From the cell containing the given text, extract its center point as [x, y] coordinate. 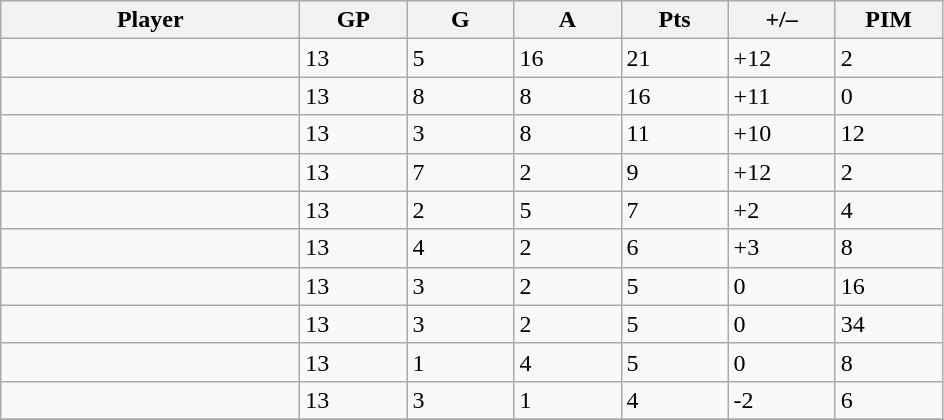
A [568, 20]
+10 [782, 134]
Player [150, 20]
GP [354, 20]
21 [674, 58]
9 [674, 172]
Pts [674, 20]
+11 [782, 96]
PIM [888, 20]
-2 [782, 400]
G [460, 20]
11 [674, 134]
+2 [782, 210]
+3 [782, 248]
12 [888, 134]
+/– [782, 20]
34 [888, 324]
